Determine the [X, Y] coordinate at the center of the cell enclosing the given text.  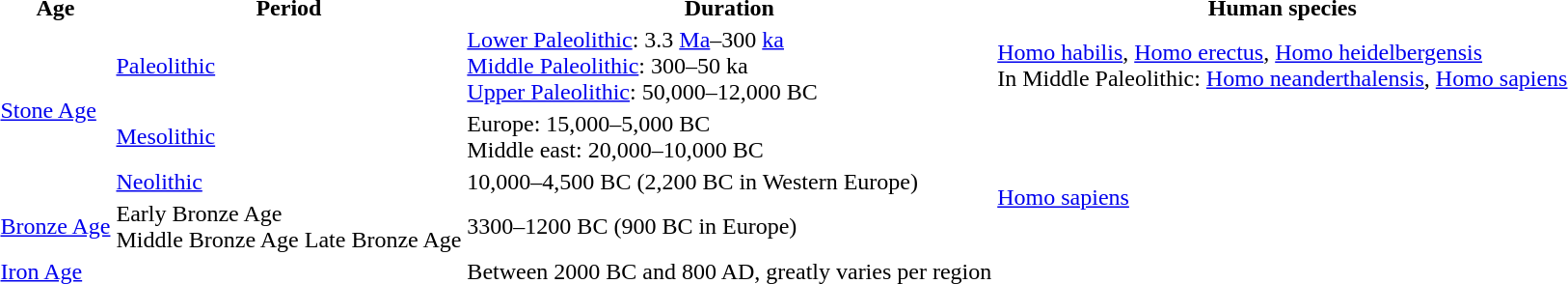
Neolithic [289, 182]
Europe: 15,000–5,000 BCMiddle east: 20,000–10,000 BC [729, 137]
3300–1200 BC (900 BC in Europe) [729, 226]
10,000–4,500 BC (2,200 BC in Western Europe) [729, 182]
Mesolithic [289, 137]
Paleolithic [289, 66]
Lower Paleolithic: 3.3 Ma–300 kaMiddle Paleolithic: 300–50 kaUpper Paleolithic: 50,000–12,000 BC [729, 66]
Early Bronze AgeMiddle Bronze Age Late Bronze Age [289, 226]
